Return (X, Y) of the center of cell containing provided text 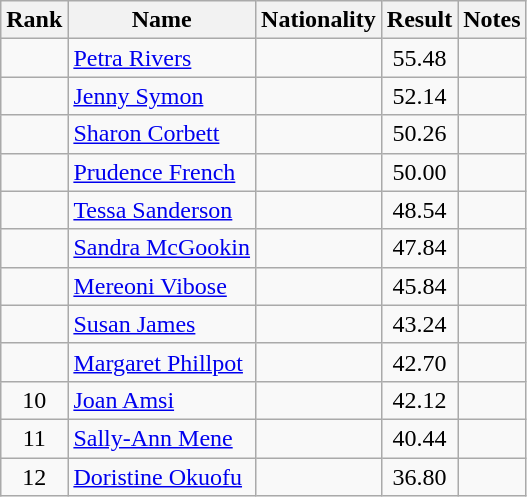
10 (34, 400)
48.54 (419, 210)
47.84 (419, 248)
40.44 (419, 438)
Margaret Phillpot (162, 362)
50.26 (419, 134)
Sharon Corbett (162, 134)
Tessa Sanderson (162, 210)
12 (34, 477)
36.80 (419, 477)
Sally-Ann Mene (162, 438)
50.00 (419, 172)
Name (162, 20)
Result (419, 20)
Jenny Symon (162, 96)
Petra Rivers (162, 58)
Nationality (319, 20)
Mereoni Vibose (162, 286)
42.70 (419, 362)
42.12 (419, 400)
55.48 (419, 58)
Sandra McGookin (162, 248)
Joan Amsi (162, 400)
Prudence French (162, 172)
11 (34, 438)
Rank (34, 20)
45.84 (419, 286)
Doristine Okuofu (162, 477)
43.24 (419, 324)
52.14 (419, 96)
Susan James (162, 324)
Notes (492, 20)
